For the text-containing cell, return its midpoint in (X, Y) coordinate format. 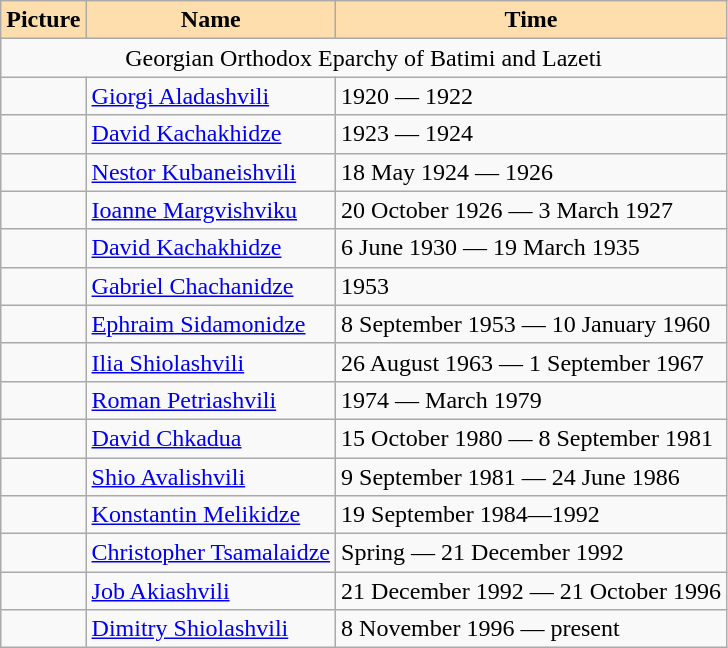
Gabriel Chachanidze (211, 286)
8 September 1953 — 10 January 1960 (532, 324)
Christopher Tsamalaidze (211, 553)
Georgian Orthodox Eparchy of Batimi and Lazeti (364, 58)
Konstantin Melikidze (211, 515)
1953 (532, 286)
18 May 1924 — 1926 (532, 172)
6 June 1930 — 19 March 1935 (532, 248)
Giorgi Aladashvili (211, 96)
1923 — 1924 (532, 134)
Job Akiashvili (211, 591)
Ephraim Sidamonidze (211, 324)
1920 — 1922 (532, 96)
Nestor Kubaneishvili (211, 172)
9 September 1981 — 24 June 1986 (532, 477)
Roman Petriashvili (211, 400)
19 September 1984—1992 (532, 515)
1974 — March 1979 (532, 400)
8 November 1996 — present (532, 629)
Time (532, 20)
Dimitry Shiolashvili (211, 629)
26 August 1963 — 1 September 1967 (532, 362)
Name (211, 20)
Ioanne Margvishviku (211, 210)
21 December 1992 — 21 October 1996 (532, 591)
Shio Avalishvili (211, 477)
15 October 1980 — 8 September 1981 (532, 438)
David Chkadua (211, 438)
Spring — 21 December 1992 (532, 553)
20 October 1926 — 3 March 1927 (532, 210)
Ilia Shiolashvili (211, 362)
Picture (44, 20)
